For the text-containing cell, return its midpoint in (X, Y) coordinate format. 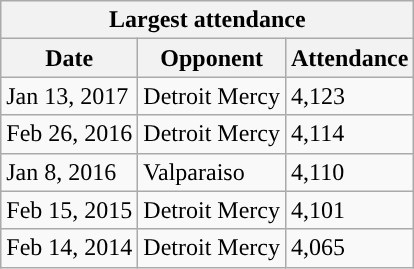
Feb 26, 2016 (70, 134)
4,101 (349, 210)
Jan 13, 2017 (70, 96)
4,110 (349, 172)
4,065 (349, 248)
Feb 14, 2014 (70, 248)
Largest attendance (208, 20)
4,114 (349, 134)
Attendance (349, 58)
Opponent (212, 58)
Feb 15, 2015 (70, 210)
Jan 8, 2016 (70, 172)
4,123 (349, 96)
Date (70, 58)
Valparaiso (212, 172)
